For the text-containing cell, return its midpoint in (X, Y) coordinate format. 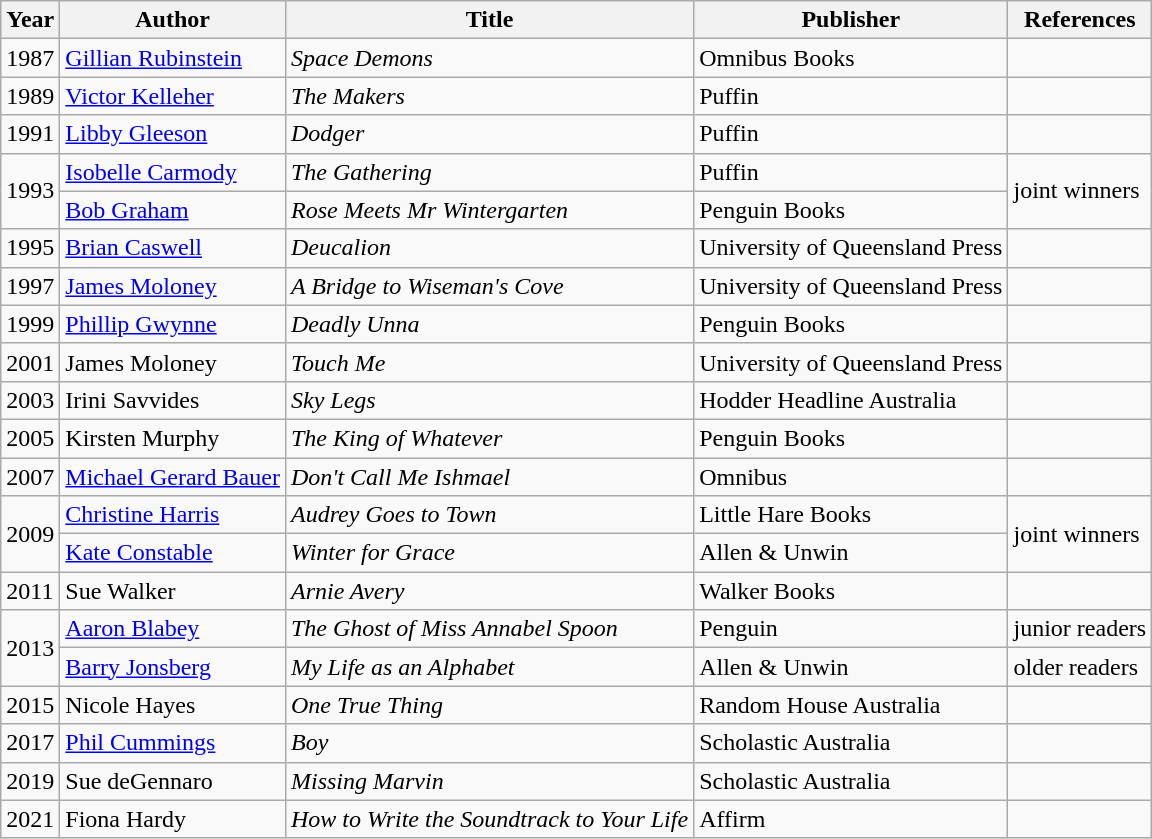
Kirsten Murphy (173, 438)
1995 (30, 248)
References (1080, 20)
The Ghost of Miss Annabel Spoon (489, 629)
junior readers (1080, 629)
Space Demons (489, 58)
A Bridge to Wiseman's Cove (489, 286)
How to Write the Soundtrack to Your Life (489, 819)
1987 (30, 58)
Irini Savvides (173, 400)
1989 (30, 96)
My Life as an Alphabet (489, 667)
Victor Kelleher (173, 96)
Christine Harris (173, 515)
2007 (30, 477)
2021 (30, 819)
2017 (30, 743)
Dodger (489, 134)
Arnie Avery (489, 591)
Bob Graham (173, 210)
Penguin (851, 629)
Deucalion (489, 248)
Deadly Unna (489, 324)
2005 (30, 438)
Gillian Rubinstein (173, 58)
Phillip Gwynne (173, 324)
Isobelle Carmody (173, 172)
2009 (30, 534)
1997 (30, 286)
1991 (30, 134)
2001 (30, 362)
The Makers (489, 96)
Touch Me (489, 362)
Missing Marvin (489, 781)
Boy (489, 743)
Don't Call Me Ishmael (489, 477)
The King of Whatever (489, 438)
Hodder Headline Australia (851, 400)
1993 (30, 191)
1999 (30, 324)
2015 (30, 705)
Omnibus Books (851, 58)
One True Thing (489, 705)
Nicole Hayes (173, 705)
Affirm (851, 819)
Kate Constable (173, 553)
Walker Books (851, 591)
Fiona Hardy (173, 819)
Random House Australia (851, 705)
Author (173, 20)
Sue deGennaro (173, 781)
Omnibus (851, 477)
Aaron Blabey (173, 629)
Phil Cummings (173, 743)
Year (30, 20)
Rose Meets Mr Wintergarten (489, 210)
The Gathering (489, 172)
Sky Legs (489, 400)
Title (489, 20)
Little Hare Books (851, 515)
2019 (30, 781)
2011 (30, 591)
Michael Gerard Bauer (173, 477)
Libby Gleeson (173, 134)
Winter for Grace (489, 553)
2003 (30, 400)
Sue Walker (173, 591)
Barry Jonsberg (173, 667)
Audrey Goes to Town (489, 515)
Publisher (851, 20)
Brian Caswell (173, 248)
2013 (30, 648)
older readers (1080, 667)
